Output the [X, Y] coordinate of the center of the cell containing the given text.  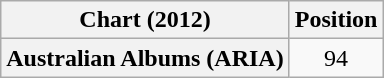
94 [336, 58]
Position [336, 20]
Chart (2012) [145, 20]
Australian Albums (ARIA) [145, 58]
